Capture the cell that displays the provided text and extract its (X, Y) central coordinate. 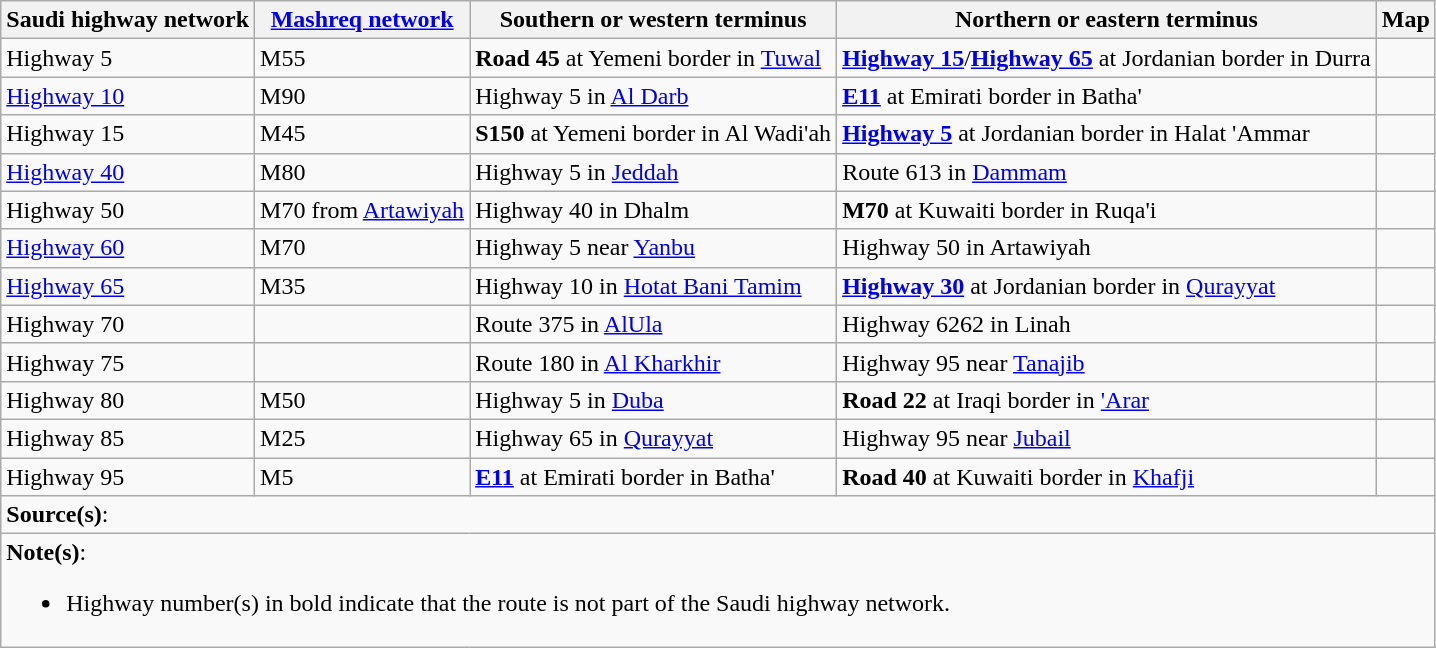
M35 (362, 286)
Highway 85 (128, 438)
Highway 50 in Artawiyah (1107, 248)
Highway 5 in Duba (654, 400)
Highway 5 at Jordanian border in Halat 'Ammar (1107, 134)
M45 (362, 134)
Highway 95 near Jubail (1107, 438)
Route 180 in Al Kharkhir (654, 362)
Highway 5 near Yanbu (654, 248)
Road 40 at Kuwaiti border in Khafji (1107, 477)
Route 375 in AlUla (654, 324)
M5 (362, 477)
Highway 60 (128, 248)
Note(s):Highway number(s) in bold indicate that the route is not part of the Saudi highway network. (718, 590)
Southern or western terminus (654, 20)
Highway 80 (128, 400)
Saudi highway network (128, 20)
Road 45 at Yemeni border in Tuwal (654, 58)
M25 (362, 438)
Source(s): (718, 515)
M55 (362, 58)
Highway 5 in Al Darb (654, 96)
Highway 70 (128, 324)
Highway 95 near Tanajib (1107, 362)
Highway 50 (128, 210)
Mashreq network (362, 20)
Road 22 at Iraqi border in 'Arar (1107, 400)
M70 from Artawiyah (362, 210)
Highway 15 (128, 134)
Highway 30 at Jordanian border in Qurayyat (1107, 286)
Highway 40 (128, 172)
Northern or eastern terminus (1107, 20)
Highway 40 in Dhalm (654, 210)
M70 (362, 248)
Highway 10 in Hotat Bani Tamim (654, 286)
Highway 95 (128, 477)
M50 (362, 400)
Highway 75 (128, 362)
Highway 10 (128, 96)
Map (1406, 20)
M70 at Kuwaiti border in Ruqa'i (1107, 210)
Highway 65 (128, 286)
M90 (362, 96)
S150 at Yemeni border in Al Wadi'ah (654, 134)
Highway 6262 in Linah (1107, 324)
Highway 5 (128, 58)
Route 613 in Dammam (1107, 172)
Highway 65 in Qurayyat (654, 438)
Highway 5 in Jeddah (654, 172)
Highway 15/Highway 65 at Jordanian border in Durra (1107, 58)
M80 (362, 172)
